For the text-containing cell, return its midpoint in [X, Y] coordinate format. 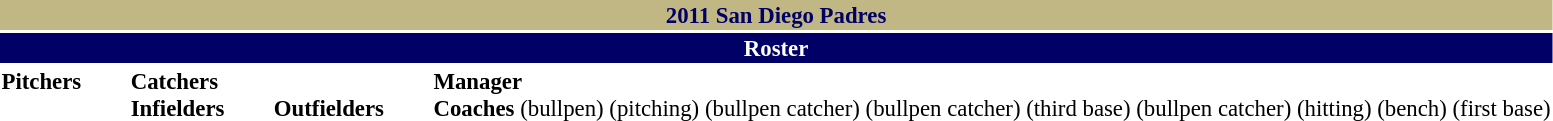
2011 San Diego Padres [776, 15]
Roster [776, 48]
